Search for the cell housing the specified text and yield its (x, y) center coordinate. 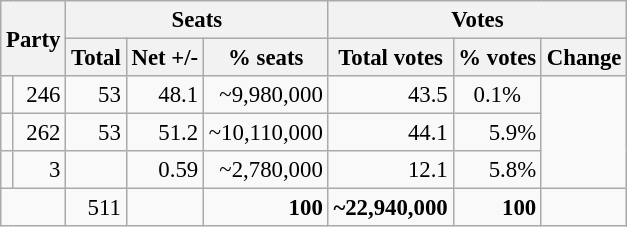
Seats (197, 20)
12.1 (390, 170)
% votes (497, 58)
3 (40, 170)
Net +/- (164, 58)
Change (584, 58)
511 (96, 208)
Total votes (390, 58)
~9,980,000 (266, 95)
0.1% (497, 95)
262 (40, 133)
51.2 (164, 133)
Votes (478, 20)
~10,110,000 (266, 133)
44.1 (390, 133)
~2,780,000 (266, 170)
5.9% (497, 133)
% seats (266, 58)
~22,940,000 (390, 208)
Total (96, 58)
246 (40, 95)
5.8% (497, 170)
Party (34, 38)
0.59 (164, 170)
48.1 (164, 95)
43.5 (390, 95)
